Locate the cell with the specified text and output its (x, y) center coordinate. 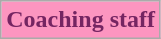
Coaching staff (81, 20)
